Find where the given text appears and provide that cell's center as (x, y) coordinate. 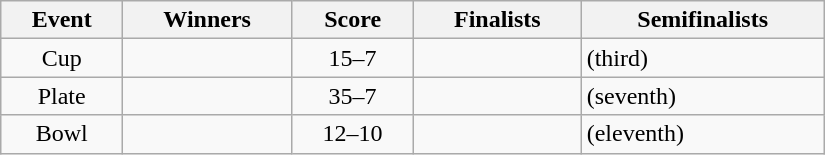
Plate (62, 96)
(third) (702, 58)
Semifinalists (702, 20)
(seventh) (702, 96)
Cup (62, 58)
Score (353, 20)
Bowl (62, 134)
Winners (208, 20)
12–10 (353, 134)
35–7 (353, 96)
15–7 (353, 58)
Event (62, 20)
Finalists (498, 20)
(eleventh) (702, 134)
